Search for the cell housing the specified text and yield its [x, y] center coordinate. 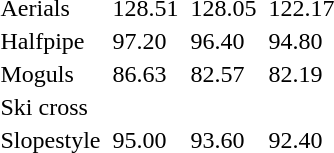
96.40 [224, 41]
82.57 [224, 74]
86.63 [146, 74]
97.20 [146, 41]
